Detect which cell encompasses the target text, then output its [X, Y] center coordinate. 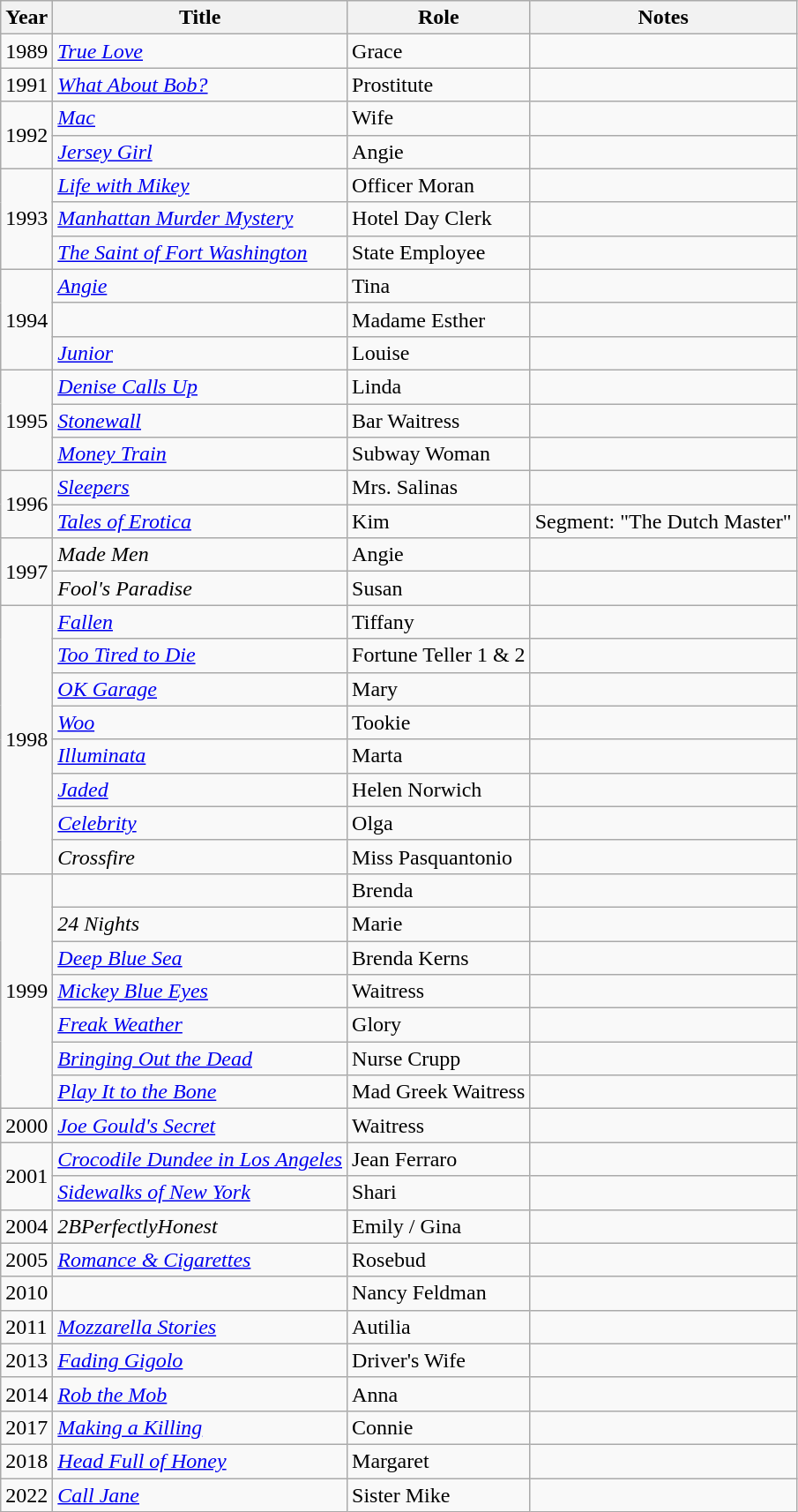
Tiffany [439, 622]
Brenda Kerns [439, 957]
1997 [26, 572]
1992 [26, 135]
Autilia [439, 1327]
1995 [26, 420]
2018 [26, 1461]
The Saint of Fort Washington [200, 252]
Tookie [439, 722]
Mac [200, 118]
2BPerfectlyHonest [200, 1226]
2017 [26, 1427]
1989 [26, 51]
True Love [200, 51]
What About Bob? [200, 85]
Making a Killing [200, 1427]
Anna [439, 1394]
Manhattan Murder Mystery [200, 219]
1994 [26, 319]
Year [26, 18]
Play It to the Bone [200, 1092]
1996 [26, 505]
Denise Calls Up [200, 386]
Sidewalks of New York [200, 1193]
Deep Blue Sea [200, 957]
Madame Esther [439, 319]
Louise [439, 353]
Brenda [439, 890]
Jaded [200, 790]
Mozzarella Stories [200, 1327]
Rosebud [439, 1260]
Freak Weather [200, 1025]
Tina [439, 286]
Mad Greek Waitress [439, 1092]
Hotel Day Clerk [439, 219]
Fallen [200, 622]
2022 [26, 1495]
Emily / Gina [439, 1226]
State Employee [439, 252]
Mickey Blue Eyes [200, 992]
2010 [26, 1293]
2004 [26, 1226]
Joe Gould's Secret [200, 1126]
Helen Norwich [439, 790]
Shari [439, 1193]
Margaret [439, 1461]
24 Nights [200, 924]
Tales of Erotica [200, 521]
Driver's Wife [439, 1360]
Marie [439, 924]
Marta [439, 756]
2001 [26, 1176]
Sister Mike [439, 1495]
1999 [26, 991]
1998 [26, 739]
Officer Moran [439, 185]
Kim [439, 521]
Glory [439, 1025]
Prostitute [439, 85]
Sleepers [200, 488]
Money Train [200, 454]
Notes [663, 18]
2013 [26, 1360]
Wife [439, 118]
Life with Mikey [200, 185]
Subway Woman [439, 454]
2005 [26, 1260]
Fool's Paradise [200, 588]
OK Garage [200, 689]
Miss Pasquantonio [439, 857]
Mrs. Salinas [439, 488]
1993 [26, 219]
Jean Ferraro [439, 1159]
Crossfire [200, 857]
Nurse Crupp [439, 1059]
2011 [26, 1327]
Fortune Teller 1 & 2 [439, 655]
Head Full of Honey [200, 1461]
Nancy Feldman [439, 1293]
2014 [26, 1394]
Fading Gigolo [200, 1360]
Title [200, 18]
Susan [439, 588]
Crocodile Dundee in Los Angeles [200, 1159]
Junior [200, 353]
Olga [439, 823]
Segment: "The Dutch Master" [663, 521]
Romance & Cigarettes [200, 1260]
Mary [439, 689]
Call Jane [200, 1495]
Made Men [200, 555]
Linda [439, 386]
Role [439, 18]
Woo [200, 722]
Too Tired to Die [200, 655]
Bar Waitress [439, 421]
Stonewall [200, 421]
Rob the Mob [200, 1394]
Jersey Girl [200, 152]
Bringing Out the Dead [200, 1059]
Illuminata [200, 756]
2000 [26, 1126]
1991 [26, 85]
Connie [439, 1427]
Celebrity [200, 823]
Grace [439, 51]
